Scan for the cell matching the given text and deliver its [x, y] coordinate at center. 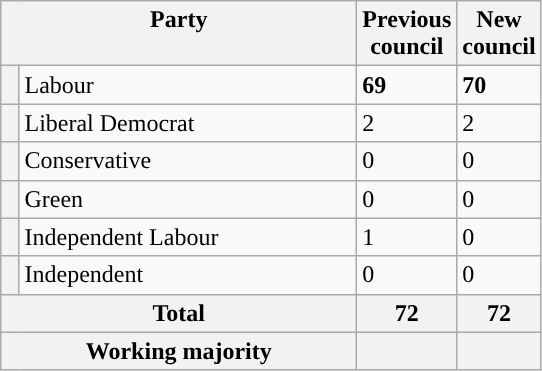
Independent Labour [188, 237]
Total [179, 313]
Green [188, 199]
Party [179, 34]
New council [499, 34]
Previous council [407, 34]
Labour [188, 85]
Conservative [188, 161]
69 [407, 85]
Independent [188, 275]
Working majority [179, 351]
1 [407, 237]
70 [499, 85]
Liberal Democrat [188, 123]
